Identify which cell holds the provided text, then report its (X, Y) central coordinate. 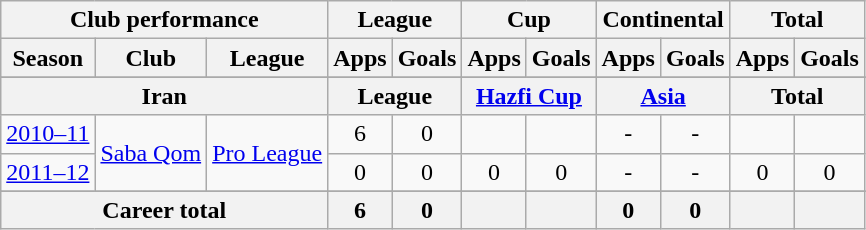
Hazfi Cup (529, 96)
Continental (663, 20)
Club (151, 58)
2011–12 (48, 172)
Cup (529, 20)
Iran (164, 96)
Pro League (268, 153)
Season (48, 58)
Saba Qom (151, 153)
Career total (164, 210)
2010–11 (48, 134)
Club performance (164, 20)
Asia (663, 96)
